Extract the (X, Y) coordinate from the center of the cell holding the provided text.  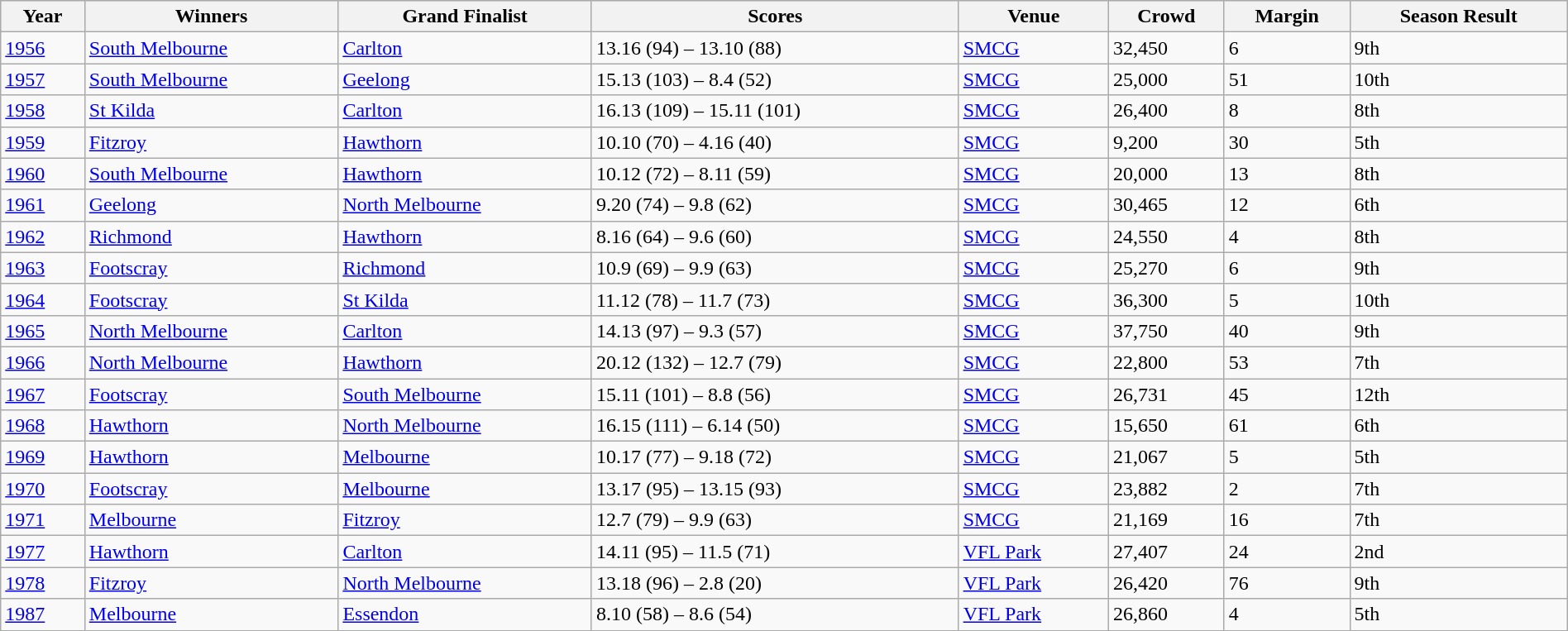
21,169 (1166, 520)
30 (1287, 142)
1966 (43, 362)
1958 (43, 111)
10.17 (77) – 9.18 (72) (775, 457)
26,860 (1166, 614)
Year (43, 17)
1987 (43, 614)
1956 (43, 48)
76 (1287, 583)
16.15 (111) – 6.14 (50) (775, 426)
16 (1287, 520)
23,882 (1166, 489)
9,200 (1166, 142)
40 (1287, 331)
12 (1287, 205)
15.13 (103) – 8.4 (52) (775, 79)
1978 (43, 583)
1969 (43, 457)
14.11 (95) – 11.5 (71) (775, 552)
1971 (43, 520)
32,450 (1166, 48)
8 (1287, 111)
Scores (775, 17)
10.10 (70) – 4.16 (40) (775, 142)
16.13 (109) – 15.11 (101) (775, 111)
1960 (43, 174)
13.18 (96) – 2.8 (20) (775, 583)
1967 (43, 394)
Venue (1034, 17)
20,000 (1166, 174)
15.11 (101) – 8.8 (56) (775, 394)
11.12 (78) – 11.7 (73) (775, 299)
1962 (43, 237)
26,731 (1166, 394)
Season Result (1459, 17)
22,800 (1166, 362)
36,300 (1166, 299)
Grand Finalist (465, 17)
12th (1459, 394)
21,067 (1166, 457)
1965 (43, 331)
Winners (212, 17)
51 (1287, 79)
8.10 (58) – 8.6 (54) (775, 614)
15,650 (1166, 426)
Margin (1287, 17)
25,270 (1166, 268)
1961 (43, 205)
26,420 (1166, 583)
14.13 (97) – 9.3 (57) (775, 331)
2nd (1459, 552)
12.7 (79) – 9.9 (63) (775, 520)
1977 (43, 552)
1959 (43, 142)
30,465 (1166, 205)
45 (1287, 394)
Essendon (465, 614)
Crowd (1166, 17)
1970 (43, 489)
20.12 (132) – 12.7 (79) (775, 362)
2 (1287, 489)
10.12 (72) – 8.11 (59) (775, 174)
1964 (43, 299)
13.17 (95) – 13.15 (93) (775, 489)
61 (1287, 426)
13 (1287, 174)
1963 (43, 268)
24 (1287, 552)
10.9 (69) – 9.9 (63) (775, 268)
13.16 (94) – 13.10 (88) (775, 48)
53 (1287, 362)
37,750 (1166, 331)
26,400 (1166, 111)
24,550 (1166, 237)
27,407 (1166, 552)
1968 (43, 426)
8.16 (64) – 9.6 (60) (775, 237)
1957 (43, 79)
9.20 (74) – 9.8 (62) (775, 205)
25,000 (1166, 79)
